Capture the cell that displays the provided text and extract its [X, Y] central coordinate. 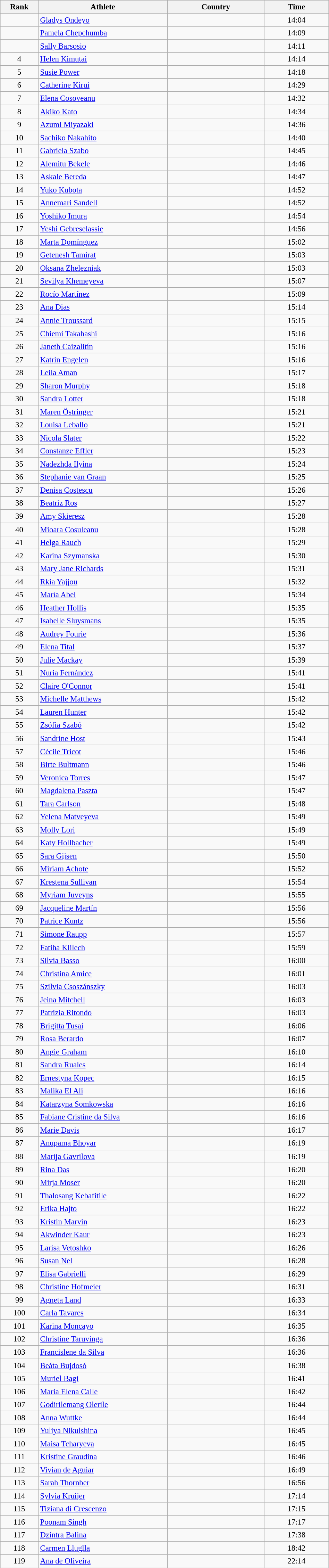
Godirilemang Olerile [103, 1404]
Christine Taruvinga [103, 1339]
Cécile Tricot [103, 752]
Country [216, 7]
15:31 [296, 568]
18:42 [296, 1548]
Jeina Mitchell [103, 1000]
Yuko Kubota [103, 190]
15:09 [296, 294]
49 [19, 647]
116 [19, 1522]
Beatriz Ros [103, 503]
Maria Elena Calle [103, 1392]
31 [19, 412]
72 [19, 947]
Helga Rauch [103, 542]
Helen Kimutai [103, 59]
16:00 [296, 960]
87 [19, 1143]
20 [19, 268]
37 [19, 490]
Dzintra Balina [103, 1535]
33 [19, 438]
14 [19, 190]
16:15 [296, 1078]
18 [19, 242]
15:25 [296, 477]
Rina Das [103, 1169]
17:17 [296, 1522]
29 [19, 386]
Zsófia Szabó [103, 725]
14:54 [296, 216]
Time [296, 7]
17:14 [296, 1496]
118 [19, 1548]
Christina Amice [103, 974]
51 [19, 673]
30 [19, 399]
16:28 [296, 1261]
Anupama Bhoyar [103, 1143]
15:54 [296, 882]
Sandra Ruales [103, 1065]
14:45 [296, 150]
48 [19, 634]
Molly Lori [103, 830]
98 [19, 1287]
119 [19, 1561]
Catherine Kirui [103, 85]
17:15 [296, 1509]
80 [19, 1052]
Rocío Martínez [103, 294]
16:17 [296, 1130]
Miriam Achote [103, 869]
23 [19, 307]
17 [19, 229]
16:35 [296, 1326]
15:15 [296, 320]
106 [19, 1392]
107 [19, 1404]
Yeshi Gebreselassie [103, 229]
46 [19, 608]
Christine Hofmeier [103, 1287]
47 [19, 621]
Elisa Gabrielli [103, 1274]
6 [19, 85]
16:14 [296, 1065]
83 [19, 1091]
Claire O'Connor [103, 686]
77 [19, 1013]
14:11 [296, 46]
Elena Tital [103, 647]
Larisa Vetoshko [103, 1248]
93 [19, 1222]
Yelena Matveyeva [103, 817]
Veronica Torres [103, 778]
85 [19, 1117]
112 [19, 1470]
15:36 [296, 634]
95 [19, 1248]
Constanze Effler [103, 451]
40 [19, 529]
Karina Moncayo [103, 1326]
Patrizia Ritondo [103, 1013]
99 [19, 1300]
Sylvia Kruijer [103, 1496]
Janeth Caizalitín [103, 346]
27 [19, 360]
16:07 [296, 1039]
Gabriela Szabo [103, 150]
60 [19, 791]
Jacqueline Martín [103, 908]
16:38 [296, 1365]
15:39 [296, 660]
22 [19, 294]
Muriel Bagi [103, 1378]
8 [19, 112]
16:01 [296, 974]
16:06 [296, 1026]
14:04 [296, 20]
16:41 [296, 1378]
54 [19, 712]
14:40 [296, 138]
103 [19, 1352]
16:31 [296, 1287]
55 [19, 725]
14:46 [296, 164]
15:29 [296, 542]
Akiko Kato [103, 112]
52 [19, 686]
Akwinder Kaur [103, 1235]
35 [19, 464]
Mary Jane Richards [103, 568]
34 [19, 451]
Poonam Singh [103, 1522]
Getenesh Tamirat [103, 255]
94 [19, 1235]
109 [19, 1431]
16:33 [296, 1300]
59 [19, 778]
Sarah Thornber [103, 1483]
91 [19, 1196]
15:07 [296, 281]
56 [19, 738]
Agneta Land [103, 1300]
14:36 [296, 124]
Katarzyna Somkowska [103, 1104]
Alemitu Bekele [103, 164]
15:34 [296, 595]
Marta Domínguez [103, 242]
Karina Szymanska [103, 556]
Magdalena Paszta [103, 791]
15:30 [296, 556]
11 [19, 150]
Elena Cosoveanu [103, 98]
Beáta Bujdosó [103, 1365]
Katrin Engelen [103, 360]
Sara Gijsen [103, 856]
100 [19, 1313]
Sandra Lotter [103, 399]
117 [19, 1535]
70 [19, 921]
44 [19, 582]
15:23 [296, 451]
Fatiha Klilech [103, 947]
Oksana Zhelezniak [103, 268]
16:56 [296, 1483]
15:48 [296, 804]
16:29 [296, 1274]
16:46 [296, 1457]
105 [19, 1378]
81 [19, 1065]
62 [19, 817]
Yuliya Nikulshina [103, 1431]
9 [19, 124]
14:56 [296, 229]
Sharon Murphy [103, 386]
Brigitta Tusai [103, 1026]
92 [19, 1209]
14:34 [296, 112]
14:32 [296, 98]
Louisa Leballo [103, 425]
97 [19, 1274]
Ernestyna Kopec [103, 1078]
16:42 [296, 1392]
16:10 [296, 1052]
Chiemi Takahashi [103, 334]
75 [19, 986]
71 [19, 934]
88 [19, 1156]
19 [19, 255]
Sachiko Nakahito [103, 138]
41 [19, 542]
111 [19, 1457]
Rkia Yajjou [103, 582]
Marija Gavrilova [103, 1156]
79 [19, 1039]
Lauren Hunter [103, 712]
74 [19, 974]
15:22 [296, 438]
Silvia Basso [103, 960]
12 [19, 164]
15:50 [296, 856]
Simone Raupp [103, 934]
Szilvia Csoszánszky [103, 986]
86 [19, 1130]
64 [19, 843]
10 [19, 138]
15:26 [296, 490]
Audrey Fourie [103, 634]
15:24 [296, 464]
28 [19, 373]
5 [19, 72]
Myriam Juveyns [103, 895]
Fabiane Cristine da Silva [103, 1117]
14:47 [296, 177]
Sally Barsosio [103, 46]
Gladys Ondeyo [103, 20]
Leila Aman [103, 373]
15:17 [296, 373]
16:49 [296, 1470]
16:34 [296, 1313]
39 [19, 516]
Sevilya Khemeyeva [103, 281]
57 [19, 752]
14:14 [296, 59]
65 [19, 856]
89 [19, 1169]
78 [19, 1026]
Askale Bereda [103, 177]
Tiziana di Crescenzo [103, 1509]
Vivian de Aguiar [103, 1470]
15 [19, 203]
15:02 [296, 242]
Julie Mackay [103, 660]
96 [19, 1261]
Athlete [103, 7]
Heather Hollis [103, 608]
21 [19, 281]
Ana de Oliveira [103, 1561]
Azumi Miyazaki [103, 124]
Susie Power [103, 72]
Rosa Berardo [103, 1039]
15:43 [296, 738]
113 [19, 1483]
15:59 [296, 947]
82 [19, 1078]
Mirja Moser [103, 1182]
50 [19, 660]
115 [19, 1509]
110 [19, 1444]
15:27 [296, 503]
13 [19, 177]
108 [19, 1418]
101 [19, 1326]
43 [19, 568]
Mioara Cosuleanu [103, 529]
53 [19, 699]
15:37 [296, 647]
45 [19, 595]
Pamela Chepchumba [103, 33]
66 [19, 869]
22:14 [296, 1561]
Birte Bultmann [103, 764]
58 [19, 764]
Ana Dias [103, 307]
Maisa Tcharyeva [103, 1444]
Annie Troussard [103, 320]
Francislene da Silva [103, 1352]
Malika El Ali [103, 1091]
69 [19, 908]
102 [19, 1339]
Nadezhda Ilyina [103, 464]
Michelle Matthews [103, 699]
25 [19, 334]
4 [19, 59]
Marie Davis [103, 1130]
Rank [19, 7]
68 [19, 895]
Tara Carlson [103, 804]
Erika Hajto [103, 1209]
Katy Hollbacher [103, 843]
61 [19, 804]
Isabelle Sluysmans [103, 621]
15:57 [296, 934]
Nuria Fernández [103, 673]
76 [19, 1000]
María Abel [103, 595]
15:14 [296, 307]
16 [19, 216]
26 [19, 346]
38 [19, 503]
Denisa Costescu [103, 490]
Patrice Kuntz [103, 921]
Anna Wuttke [103, 1418]
114 [19, 1496]
Yoshiko Imura [103, 216]
Sandrine Host [103, 738]
16:26 [296, 1248]
7 [19, 98]
42 [19, 556]
Kristine Graudina [103, 1457]
14:09 [296, 33]
90 [19, 1182]
Krestena Sullivan [103, 882]
Stephanie van Graan [103, 477]
Maren Östringer [103, 412]
15:55 [296, 895]
Carla Tavares [103, 1313]
Susan Nel [103, 1261]
36 [19, 477]
Carmen Lluglla [103, 1548]
104 [19, 1365]
Amy Skieresz [103, 516]
Thalosang Kebafitile [103, 1196]
15:32 [296, 582]
32 [19, 425]
Kristin Marvin [103, 1222]
14:18 [296, 72]
Angie Graham [103, 1052]
24 [19, 320]
17:38 [296, 1535]
73 [19, 960]
84 [19, 1104]
Annemari Sandell [103, 203]
15:52 [296, 869]
Nicola Slater [103, 438]
63 [19, 830]
14:29 [296, 85]
67 [19, 882]
